Find where the given text appears and provide that cell's center as (X, Y) coordinate. 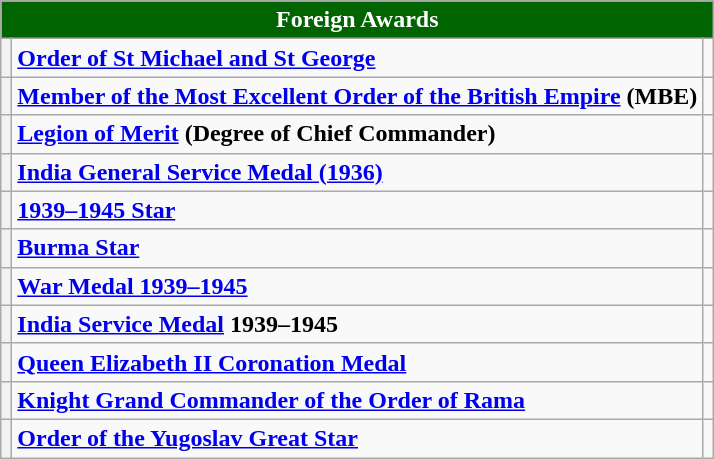
Order of the Yugoslav Great Star (358, 438)
1939–1945 Star (358, 210)
Member of the Most Excellent Order of the British Empire (MBE) (358, 96)
Foreign Awards (358, 20)
India Service Medal 1939–1945 (358, 324)
Queen Elizabeth II Coronation Medal (358, 362)
India General Service Medal (1936) (358, 172)
Knight Grand Commander of the Order of Rama (358, 400)
Legion of Merit (Degree of Chief Commander) (358, 134)
Burma Star (358, 248)
Order of St Michael and St George (358, 58)
War Medal 1939–1945 (358, 286)
